Provide the (X, Y) coordinate of the cell's center where the given text is located.  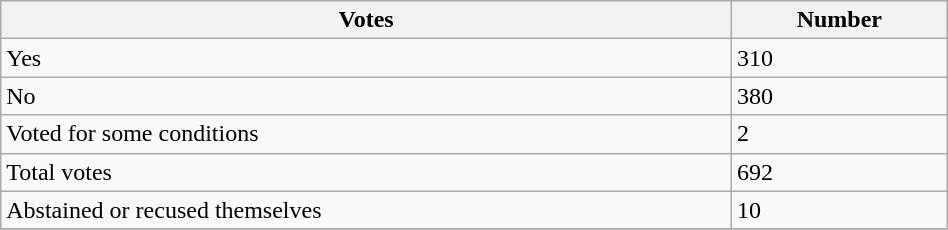
2 (839, 134)
Voted for some conditions (366, 134)
Total votes (366, 172)
10 (839, 210)
No (366, 96)
Number (839, 20)
Abstained or recused themselves (366, 210)
Yes (366, 58)
380 (839, 96)
692 (839, 172)
Votes (366, 20)
310 (839, 58)
